Detect which cell encompasses the target text, then output its [X, Y] center coordinate. 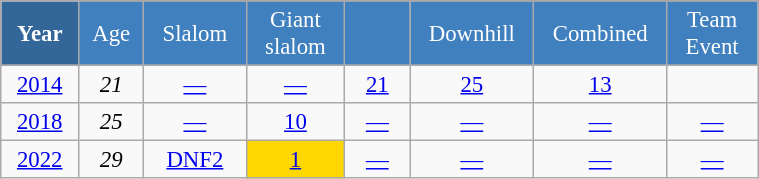
Giantslalom [296, 34]
Combined [600, 34]
2014 [40, 85]
Slalom [195, 34]
2018 [40, 122]
29 [112, 160]
10 [296, 122]
2022 [40, 160]
13 [600, 85]
Team Event [712, 34]
Age [112, 34]
Downhill [472, 34]
DNF2 [195, 160]
Year [40, 34]
1 [296, 160]
